Return (X, Y) of the center of cell containing provided text 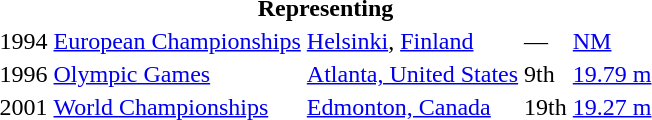
Atlanta, United States (412, 74)
Olympic Games (177, 74)
9th (546, 74)
— (546, 41)
Helsinki, Finland (412, 41)
European Championships (177, 41)
